Scan for the cell matching the given text and deliver its [x, y] coordinate at center. 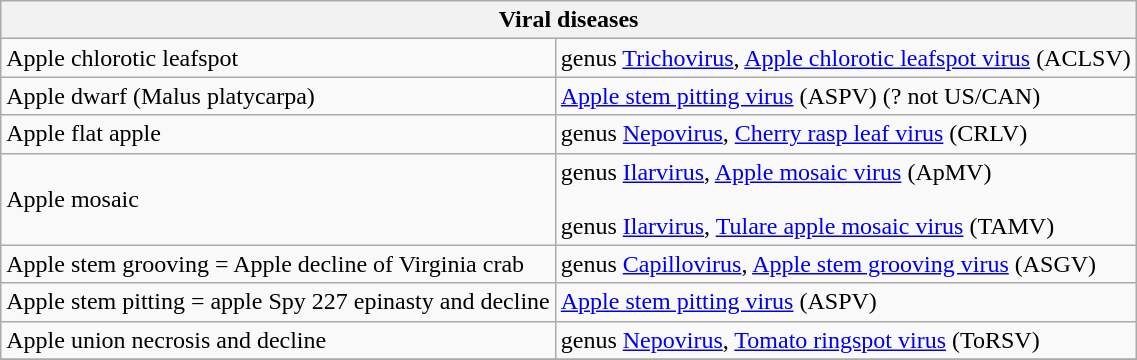
genus Capillovirus, Apple stem grooving virus (ASGV) [846, 264]
Apple stem pitting = apple Spy 227 epinasty and decline [278, 302]
Apple stem pitting virus (ASPV) [846, 302]
Viral diseases [569, 20]
Apple union necrosis and decline [278, 340]
Apple chlorotic leafspot [278, 58]
Apple dwarf (Malus platycarpa) [278, 96]
Apple stem pitting virus (ASPV) (? not US/CAN) [846, 96]
genus Nepovirus, Tomato ringspot virus (ToRSV) [846, 340]
Apple stem grooving = Apple decline of Virginia crab [278, 264]
genus Trichovirus, Apple chlorotic leafspot virus (ACLSV) [846, 58]
genus Nepovirus, Cherry rasp leaf virus (CRLV) [846, 134]
genus Ilarvirus, Apple mosaic virus (ApMV) genus Ilarvirus, Tulare apple mosaic virus (TAMV) [846, 199]
Apple mosaic [278, 199]
Apple flat apple [278, 134]
